Provide the [X, Y] coordinate of the cell's center where the given text is located.  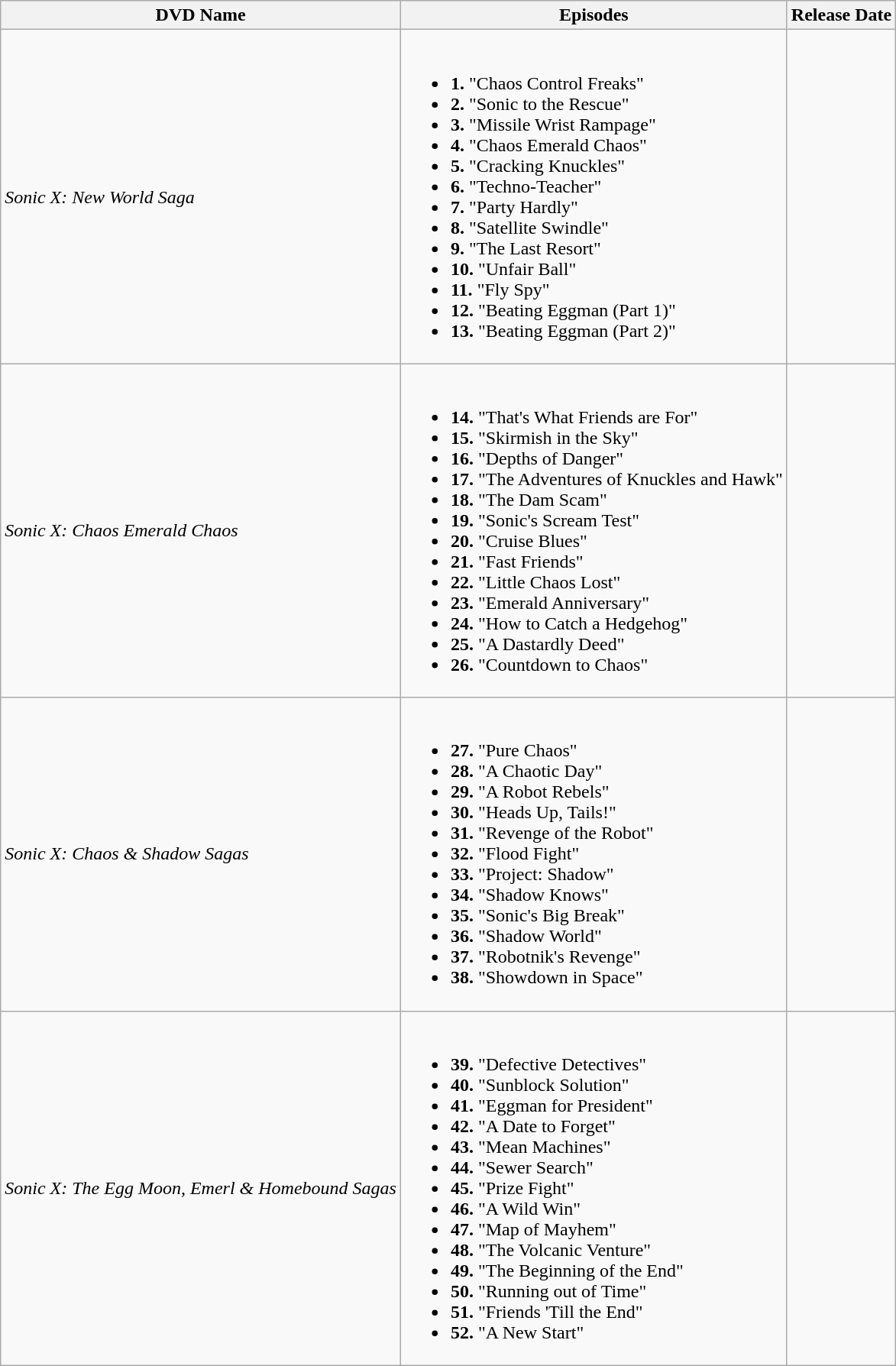
Sonic X: The Egg Moon, Emerl & Homebound Sagas [201, 1188]
Release Date [841, 15]
DVD Name [201, 15]
Sonic X: Chaos Emerald Chaos [201, 530]
Sonic X: Chaos & Shadow Sagas [201, 854]
Sonic X: New World Saga [201, 197]
Episodes [594, 15]
